Capture the cell that displays the provided text and extract its [X, Y] central coordinate. 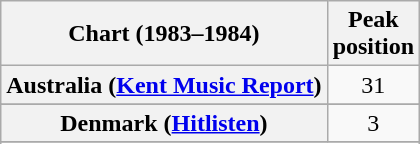
Denmark (Hitlisten) [164, 123]
3 [373, 123]
31 [373, 85]
Peakposition [373, 34]
Chart (1983–1984) [164, 34]
Australia (Kent Music Report) [164, 85]
